Detect which cell encompasses the target text, then output its (X, Y) center coordinate. 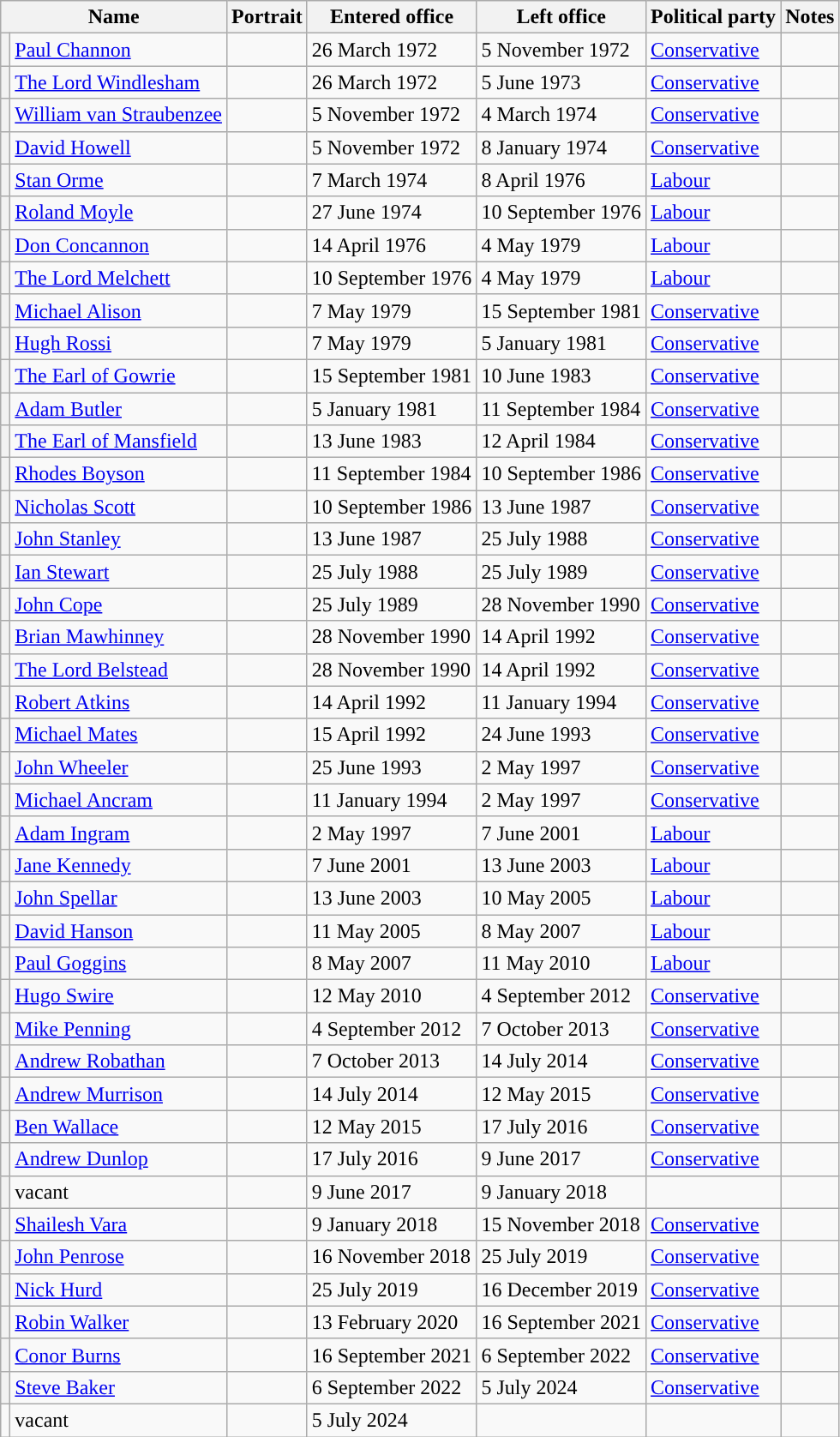
13 February 2020 (392, 1322)
The Earl of Mansfield (118, 442)
Hugh Rossi (118, 343)
Stan Orme (118, 180)
Andrew Murrison (118, 1094)
Rhodes Boyson (118, 474)
John Penrose (118, 1257)
John Spellar (118, 898)
10 June 1983 (561, 376)
Portrait (267, 17)
27 June 1974 (392, 213)
Adam Butler (118, 409)
Nick Hurd (118, 1290)
8 January 1974 (561, 147)
Adam Ingram (118, 833)
William van Straubenzee (118, 115)
Roland Moyle (118, 213)
12 April 1984 (561, 442)
Steve Baker (118, 1387)
Shailesh Vara (118, 1224)
Paul Channon (118, 50)
11 May 2010 (561, 964)
The Lord Belstead (118, 670)
Nicholas Scott (118, 507)
Michael Mates (118, 735)
25 June 1993 (392, 767)
4 March 1974 (561, 115)
Name (114, 17)
24 June 1993 (561, 735)
Ian Stewart (118, 572)
Robin Walker (118, 1322)
Mike Penning (118, 1029)
16 November 2018 (392, 1257)
Michael Alison (118, 310)
11 May 2005 (392, 930)
Jane Kennedy (118, 865)
Andrew Robathan (118, 1061)
Brian Mawhinney (118, 637)
David Howell (118, 147)
15 November 2018 (561, 1224)
12 May 2010 (392, 996)
John Cope (118, 604)
Entered office (392, 17)
John Wheeler (118, 767)
Ben Wallace (118, 1127)
Robert Atkins (118, 702)
The Lord Windlesham (118, 82)
13 June 1983 (392, 442)
Michael Ancram (118, 800)
10 May 2005 (561, 898)
7 March 1974 (392, 180)
The Earl of Gowrie (118, 376)
David Hanson (118, 930)
16 December 2019 (561, 1290)
14 April 1976 (392, 245)
Political party (713, 17)
Hugo Swire (118, 996)
15 April 1992 (392, 735)
Left office (561, 17)
The Lord Melchett (118, 278)
5 June 1973 (561, 82)
Andrew Dunlop (118, 1159)
John Stanley (118, 539)
Notes (810, 17)
Don Concannon (118, 245)
Conor Burns (118, 1355)
Paul Goggins (118, 964)
8 April 1976 (561, 180)
